Determine the [X, Y] coordinate at the center of the cell enclosing the given text.  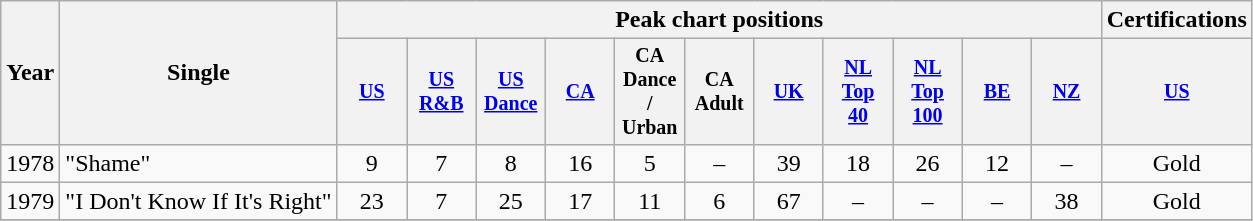
38 [1066, 201]
6 [718, 201]
CAAdult [718, 92]
NLTop40 [858, 92]
Certifications [1176, 20]
BE [996, 92]
USDance [510, 92]
67 [788, 201]
"I Don't Know If It's Right" [198, 201]
23 [372, 201]
11 [650, 201]
NZ [1066, 92]
26 [928, 163]
Peak chart positions [719, 20]
Single [198, 73]
CA [580, 92]
UK [788, 92]
5 [650, 163]
12 [996, 163]
Year [30, 73]
16 [580, 163]
1978 [30, 163]
CADance/ Urban [650, 92]
"Shame" [198, 163]
17 [580, 201]
39 [788, 163]
USR&B [442, 92]
9 [372, 163]
NLTop100 [928, 92]
1979 [30, 201]
8 [510, 163]
25 [510, 201]
18 [858, 163]
